From the cell containing the given text, extract its center point as (x, y) coordinate. 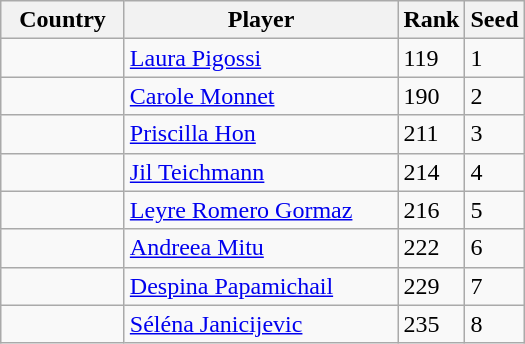
216 (432, 210)
119 (432, 58)
235 (432, 324)
Player (261, 20)
211 (432, 134)
Priscilla Hon (261, 134)
Séléna Janicijevic (261, 324)
2 (494, 96)
6 (494, 248)
Despina Papamichail (261, 286)
190 (432, 96)
Rank (432, 20)
222 (432, 248)
Andreea Mitu (261, 248)
8 (494, 324)
5 (494, 210)
4 (494, 172)
Laura Pigossi (261, 58)
Leyre Romero Gormaz (261, 210)
214 (432, 172)
229 (432, 286)
3 (494, 134)
7 (494, 286)
1 (494, 58)
Carole Monnet (261, 96)
Jil Teichmann (261, 172)
Country (63, 20)
Seed (494, 20)
